Provide the (X, Y) coordinate of the cell's center where the given text is located.  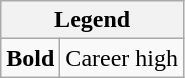
Career high (122, 58)
Legend (92, 20)
Bold (30, 58)
